Extract the [X, Y] coordinate from the center of the cell holding the provided text.  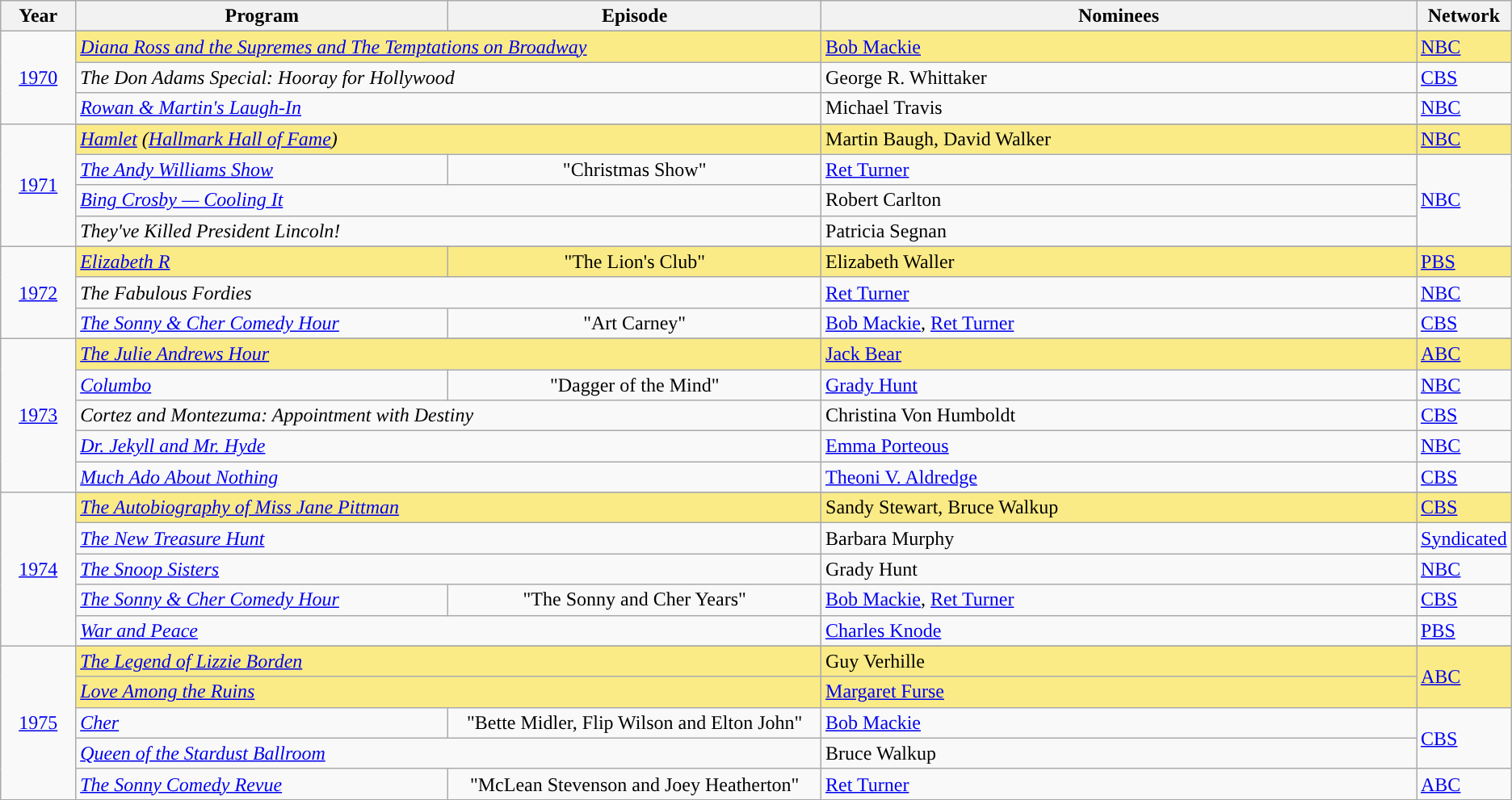
Elizabeth Waller [1119, 262]
"The Sonny and Cher Years" [635, 600]
The Fabulous Fordies [449, 292]
War and Peace [449, 630]
They've Killed President Lincoln! [449, 231]
Program [262, 16]
Columbo [262, 385]
Diana Ross and the Supremes and The Temptations on Broadway [449, 47]
Queen of the Stardust Ballroom [449, 753]
Syndicated [1464, 538]
1972 [39, 292]
1973 [39, 415]
1975 [39, 723]
1970 [39, 77]
The Julie Andrews Hour [449, 354]
Jack Bear [1119, 354]
The Autobiography of Miss Jane Pittman [449, 508]
Bruce Walkup [1119, 753]
"Christmas Show" [635, 170]
Much Ado About Nothing [449, 477]
Year [39, 16]
1971 [39, 185]
Nominees [1119, 16]
Barbara Murphy [1119, 538]
The Don Adams Special: Hooray for Hollywood [449, 77]
Robert Carlton [1119, 200]
"The Lion's Club" [635, 262]
Network [1464, 16]
Love Among the Ruins [449, 692]
Charles Knode [1119, 630]
Dr. Jekyll and Mr. Hyde [449, 446]
Emma Porteous [1119, 446]
The Snoop Sisters [449, 569]
"Dagger of the Mind" [635, 385]
Elizabeth R [262, 262]
The Andy Williams Show [262, 170]
Margaret Furse [1119, 692]
Michael Travis [1119, 108]
Cher [262, 723]
"McLean Stevenson and Joey Heatherton" [635, 784]
Patricia Segnan [1119, 231]
Theoni V. Aldredge [1119, 477]
Cortez and Montezuma: Appointment with Destiny [449, 416]
"Art Carney" [635, 323]
Christina Von Humboldt [1119, 416]
Bing Crosby — Cooling It [449, 200]
Episode [635, 16]
Guy Verhille [1119, 661]
Hamlet (Hallmark Hall of Fame) [449, 139]
Martin Baugh, David Walker [1119, 139]
George R. Whittaker [1119, 77]
The New Treasure Hunt [449, 538]
Sandy Stewart, Bruce Walkup [1119, 508]
"Bette Midler, Flip Wilson and Elton John" [635, 723]
The Legend of Lizzie Borden [449, 661]
Rowan & Martin's Laugh-In [449, 108]
The Sonny Comedy Revue [262, 784]
1974 [39, 569]
